Determine the (x, y) coordinate at the center of the cell enclosing the given text.  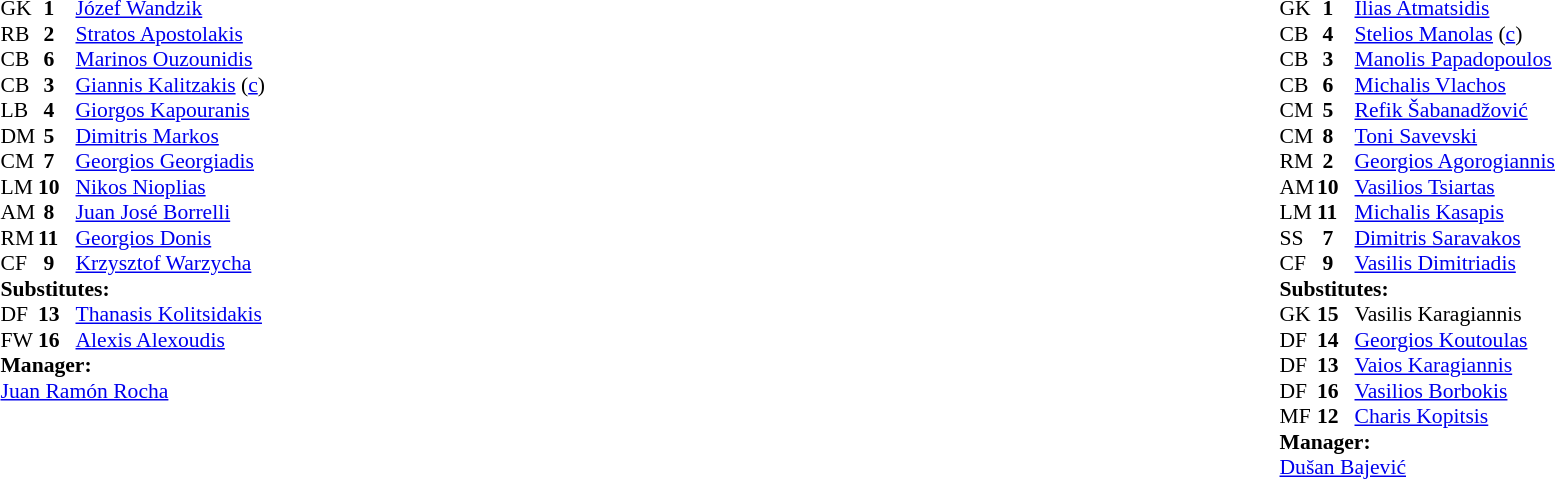
Vasilios Borbokis (1455, 391)
Georgios Koutoulas (1455, 340)
Juan José Borrelli (170, 213)
Marinos Ouzounidis (170, 59)
Alexis Alexoudis (170, 340)
RB (19, 34)
Stelios Manolas (c) (1455, 34)
Vasilis Dimitriadis (1455, 263)
GK (1299, 315)
Krzysztof Warzycha (170, 263)
Vasilis Karagiannis (1455, 315)
Stratos Apostolakis (170, 34)
Juan Ramón Rocha (135, 391)
LB (19, 111)
Georgios Donis (170, 238)
Giorgos Kapouranis (170, 111)
Thanasis Kolitsidakis (170, 315)
Refik Šabanadžović (1455, 111)
Michalis Vlachos (1455, 85)
Toni Savevski (1455, 136)
Giannis Kalitzakis (c) (170, 85)
14 (1336, 340)
Manolis Papadopoulos (1455, 59)
Charis Kopitsis (1455, 417)
Nikos Nioplias (170, 187)
12 (1336, 417)
Michalis Kasapis (1455, 213)
Georgios Agorogiannis (1455, 161)
DM (19, 136)
FW (19, 340)
15 (1336, 315)
Dimitris Saravakos (1455, 238)
Dimitris Markos (170, 136)
SS (1299, 238)
MF (1299, 417)
Vasilios Tsiartas (1455, 187)
Georgios Georgiadis (170, 161)
Vaios Karagiannis (1455, 365)
